Capture the cell that displays the provided text and extract its (X, Y) central coordinate. 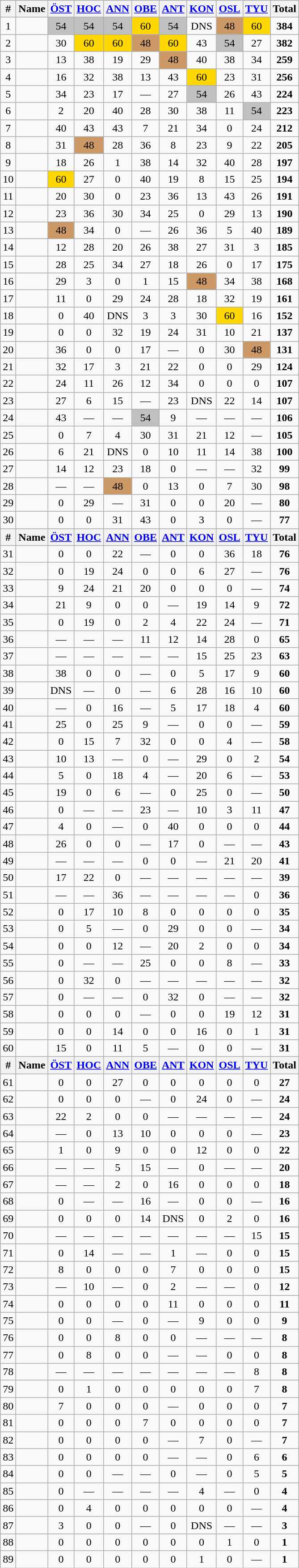
224 (285, 94)
191 (285, 196)
189 (285, 231)
190 (285, 214)
137 (285, 333)
66 (8, 1167)
37 (8, 656)
61 (8, 1082)
197 (285, 162)
175 (285, 265)
83 (8, 1457)
85 (8, 1491)
259 (285, 60)
49 (8, 861)
73 (8, 1286)
384 (285, 26)
55 (8, 963)
168 (285, 282)
81 (8, 1423)
106 (285, 418)
223 (285, 111)
256 (285, 77)
86 (8, 1508)
100 (285, 452)
131 (285, 350)
70 (8, 1235)
88 (8, 1542)
78 (8, 1372)
98 (285, 486)
124 (285, 367)
51 (8, 895)
68 (8, 1201)
205 (285, 145)
56 (8, 980)
212 (285, 128)
99 (285, 469)
185 (285, 248)
89 (8, 1559)
46 (8, 810)
82 (8, 1440)
67 (8, 1184)
57 (8, 997)
52 (8, 912)
152 (285, 316)
161 (285, 299)
382 (285, 43)
64 (8, 1133)
45 (8, 793)
75 (8, 1321)
87 (8, 1525)
79 (8, 1389)
69 (8, 1218)
194 (285, 179)
84 (8, 1474)
105 (285, 435)
62 (8, 1099)
42 (8, 741)
